Output the [x, y] coordinate of the center of the cell containing the given text.  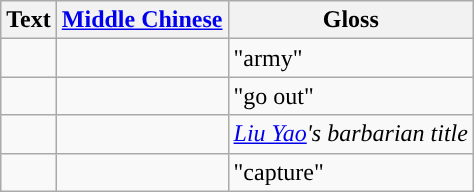
"capture" [350, 172]
"go out" [350, 96]
Middle Chinese [142, 20]
Text [29, 20]
Liu Yao's barbarian title [350, 134]
"army" [350, 58]
Gloss [350, 20]
